Provide the [x, y] coordinate of the cell's center where the given text is located.  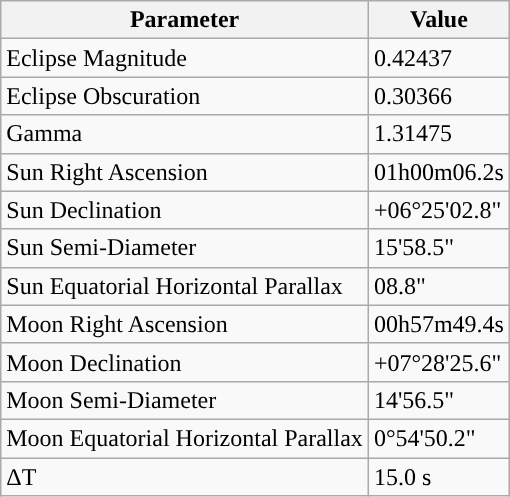
15'58.5" [438, 248]
01h00m06.2s [438, 172]
0.30366 [438, 96]
Sun Equatorial Horizontal Parallax [185, 286]
ΔT [185, 477]
14'56.5" [438, 400]
08.8" [438, 286]
15.0 s [438, 477]
Eclipse Obscuration [185, 96]
Moon Declination [185, 362]
Moon Right Ascension [185, 324]
Moon Semi-Diameter [185, 400]
+06°25'02.8" [438, 210]
Sun Right Ascension [185, 172]
Parameter [185, 20]
Moon Equatorial Horizontal Parallax [185, 438]
+07°28'25.6" [438, 362]
Gamma [185, 134]
00h57m49.4s [438, 324]
0°54'50.2" [438, 438]
Eclipse Magnitude [185, 58]
0.42437 [438, 58]
Sun Declination [185, 210]
1.31475 [438, 134]
Value [438, 20]
Sun Semi-Diameter [185, 248]
